Extract the [X, Y] coordinate from the center of the cell holding the provided text.  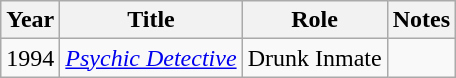
Psychic Detective [151, 58]
Year [30, 20]
1994 [30, 58]
Title [151, 20]
Notes [421, 20]
Drunk Inmate [314, 58]
Role [314, 20]
